Locate the cell with the specified text and output its [X, Y] center coordinate. 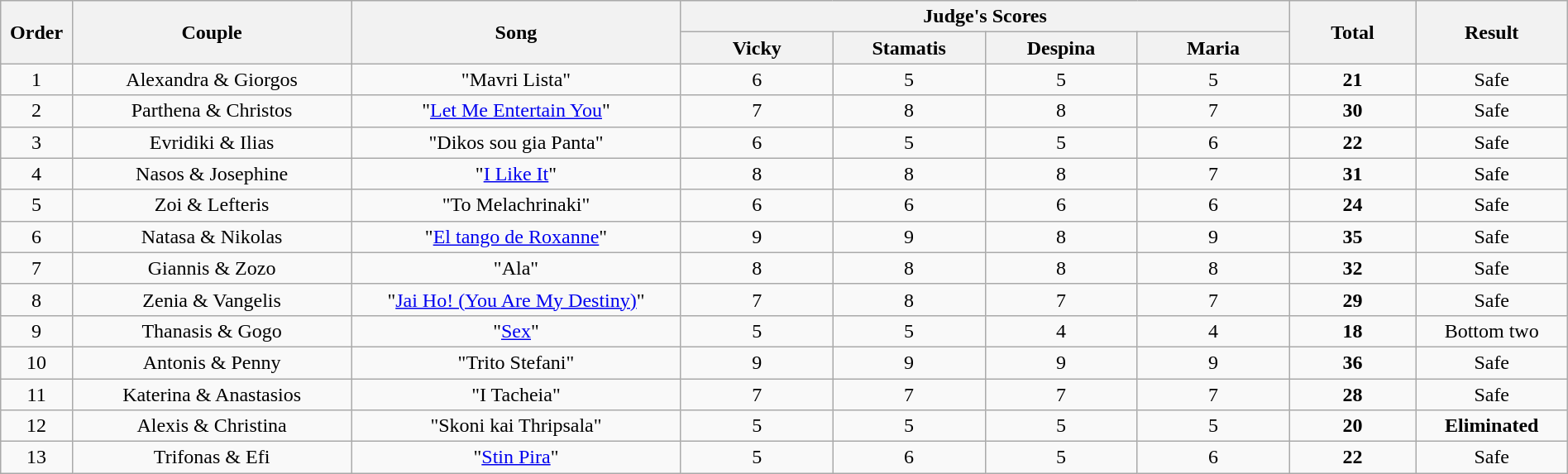
"Dikos sou gia Panta" [516, 142]
32 [1353, 268]
Vicky [757, 48]
"Jai Ho! (You Are My Destiny)" [516, 299]
"Stin Pira" [516, 457]
Alexandra & Giorgos [212, 79]
Alexis & Christina [212, 426]
Despina [1061, 48]
Song [516, 32]
Trifonas & Efi [212, 457]
"Skoni kai Thripsala" [516, 426]
Stamatis [909, 48]
Couple [212, 32]
Nasos & Josephine [212, 174]
"Sex" [516, 331]
"I Tacheia" [516, 395]
Result [1492, 32]
"Trito Stefani" [516, 362]
Eliminated [1492, 426]
20 [1353, 426]
"Let Me Entertain You" [516, 111]
3 [36, 142]
21 [1353, 79]
18 [1353, 331]
Antonis & Penny [212, 362]
31 [1353, 174]
Parthena & Christos [212, 111]
12 [36, 426]
"I Like It" [516, 174]
36 [1353, 362]
30 [1353, 111]
"Mavri Lista" [516, 79]
2 [36, 111]
Total [1353, 32]
"To Melachrinaki" [516, 205]
28 [1353, 395]
Order [36, 32]
1 [36, 79]
Katerina & Anastasios [212, 395]
10 [36, 362]
Bottom two [1492, 331]
Judge's Scores [985, 17]
24 [1353, 205]
Zenia & Vangelis [212, 299]
Zoi & Lefteris [212, 205]
Giannis & Zozo [212, 268]
"El tango de Roxanne" [516, 237]
35 [1353, 237]
Maria [1213, 48]
13 [36, 457]
Natasa & Nikolas [212, 237]
"Ala" [516, 268]
Thanasis & Gogo [212, 331]
Evridiki & Ilias [212, 142]
11 [36, 395]
29 [1353, 299]
